Locate the cell with the specified text and output its (X, Y) center coordinate. 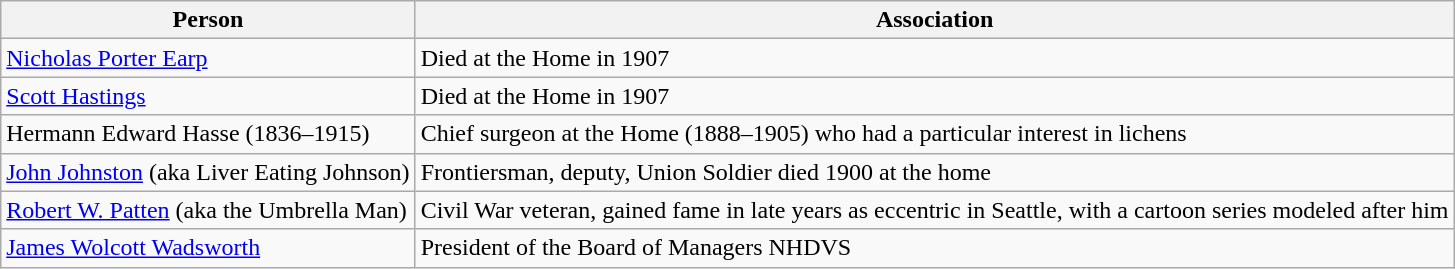
John Johnston (aka Liver Eating Johnson) (208, 172)
Person (208, 20)
Frontiersman, deputy, Union Soldier died 1900 at the home (934, 172)
James Wolcott Wadsworth (208, 248)
Hermann Edward Hasse (1836–1915) (208, 134)
Robert W. Patten (aka the Umbrella Man) (208, 210)
Civil War veteran, gained fame in late years as eccentric in Seattle, with a cartoon series modeled after him (934, 210)
Nicholas Porter Earp (208, 58)
Chief surgeon at the Home (1888–1905) who had a particular interest in lichens (934, 134)
Scott Hastings (208, 96)
Association (934, 20)
President of the Board of Managers NHDVS (934, 248)
